Extract the (x, y) coordinate from the center of the cell holding the provided text.  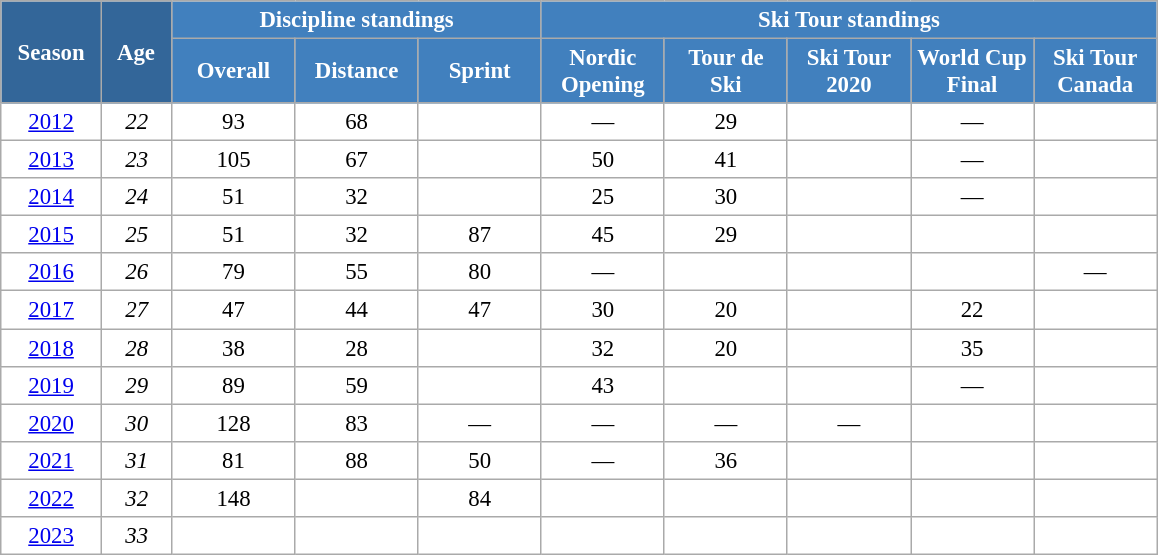
44 (356, 310)
2018 (52, 348)
89 (234, 385)
2012 (52, 122)
NordicOpening (602, 72)
38 (234, 348)
35 (972, 348)
2017 (52, 310)
Tour deSki (726, 72)
79 (234, 273)
87 (480, 235)
2022 (52, 498)
93 (234, 122)
2020 (52, 423)
2021 (52, 460)
67 (356, 160)
80 (480, 273)
26 (136, 273)
Discipline standings (356, 20)
2019 (52, 385)
2014 (52, 197)
Season (52, 52)
Age (136, 52)
84 (480, 498)
105 (234, 160)
33 (136, 536)
Sprint (480, 72)
55 (356, 273)
Ski Tour2020 (848, 72)
36 (726, 460)
Ski TourCanada (1096, 72)
24 (136, 197)
World CupFinal (972, 72)
83 (356, 423)
23 (136, 160)
68 (356, 122)
45 (602, 235)
59 (356, 385)
2023 (52, 536)
43 (602, 385)
2013 (52, 160)
81 (234, 460)
31 (136, 460)
Distance (356, 72)
41 (726, 160)
Ski Tour standings (848, 20)
27 (136, 310)
128 (234, 423)
2015 (52, 235)
Overall (234, 72)
2016 (52, 273)
148 (234, 498)
88 (356, 460)
